Return (X, Y) of the center of cell containing provided text 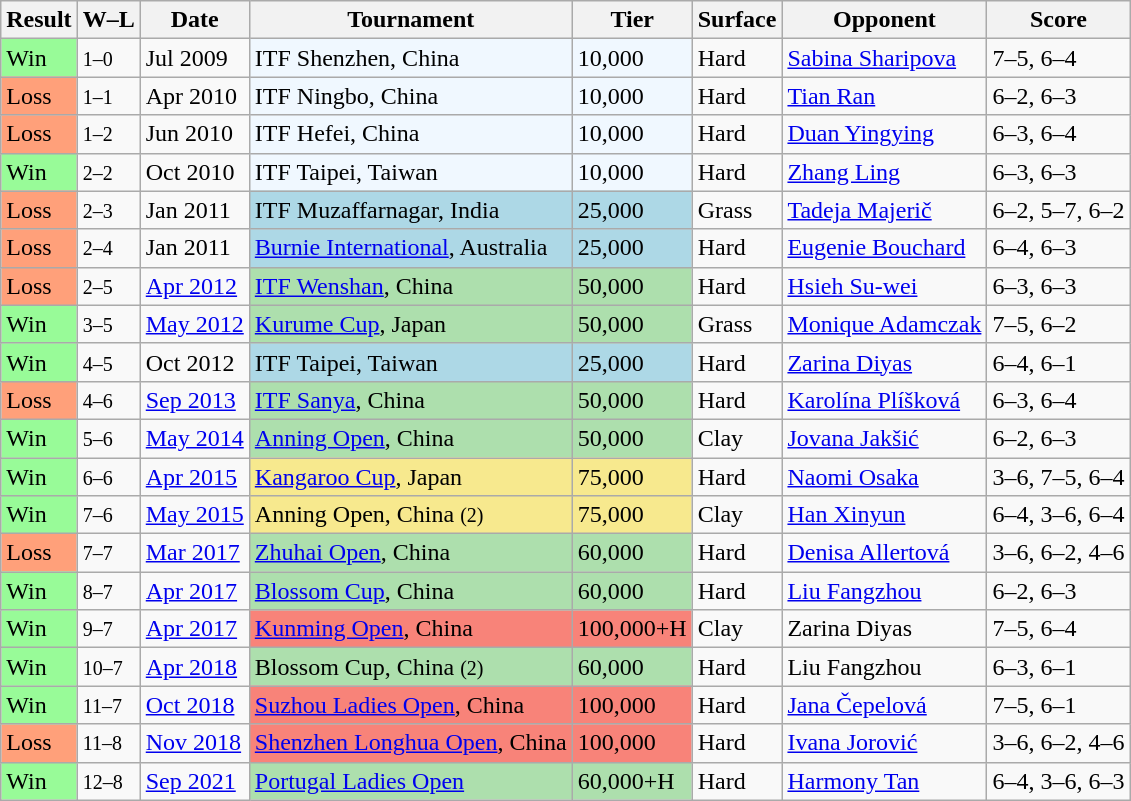
Suzhou Ladies Open, China (410, 705)
3–5 (108, 324)
Apr 2018 (194, 667)
7–5, 6–2 (1058, 324)
Sabina Sharipova (884, 58)
6–4, 6–3 (1058, 248)
1–2 (108, 134)
12–8 (108, 781)
Kangaroo Cup, Japan (410, 477)
ITF Sanya, China (410, 400)
1–1 (108, 96)
Karolína Plíšková (884, 400)
Blossom Cup, China (2) (410, 667)
Ivana Jorović (884, 743)
4–5 (108, 362)
May 2014 (194, 438)
Jovana Jakšić (884, 438)
Zhang Ling (884, 172)
Oct 2012 (194, 362)
Jana Čepelová (884, 705)
Apr 2010 (194, 96)
May 2012 (194, 324)
2–3 (108, 210)
10–7 (108, 667)
Tian Ran (884, 96)
2–4 (108, 248)
Oct 2010 (194, 172)
Mar 2017 (194, 553)
Hsieh Su-wei (884, 286)
100,000+H (632, 629)
ITF Ningbo, China (410, 96)
May 2015 (194, 515)
ITF Muzaffarnagar, India (410, 210)
2–2 (108, 172)
60,000+H (632, 781)
Tadeja Majerič (884, 210)
6–6 (108, 477)
Jun 2010 (194, 134)
Kurume Cup, Japan (410, 324)
1–0 (108, 58)
7–7 (108, 553)
Date (194, 20)
Naomi Osaka (884, 477)
Harmony Tan (884, 781)
Apr 2015 (194, 477)
Score (1058, 20)
ITF Wenshan, China (410, 286)
2–5 (108, 286)
Duan Yingying (884, 134)
Kunming Open, China (410, 629)
Apr 2012 (194, 286)
6–4, 3–6, 6–4 (1058, 515)
5–6 (108, 438)
Oct 2018 (194, 705)
Denisa Allertová (884, 553)
Opponent (884, 20)
Portugal Ladies Open (410, 781)
Anning Open, China (2) (410, 515)
Surface (737, 20)
Burnie International, Australia (410, 248)
11–8 (108, 743)
3–6, 7–5, 6–4 (1058, 477)
Result (39, 20)
Sep 2013 (194, 400)
4–6 (108, 400)
7–6 (108, 515)
Shenzhen Longhua Open, China (410, 743)
ITF Hefei, China (410, 134)
Anning Open, China (410, 438)
ITF Shenzhen, China (410, 58)
Blossom Cup, China (410, 591)
6–3, 6–1 (1058, 667)
Han Xinyun (884, 515)
Jul 2009 (194, 58)
11–7 (108, 705)
Sep 2021 (194, 781)
Monique Adamczak (884, 324)
W–L (108, 20)
Nov 2018 (194, 743)
7–5, 6–1 (1058, 705)
Zhuhai Open, China (410, 553)
9–7 (108, 629)
8–7 (108, 591)
Tier (632, 20)
6–2, 5–7, 6–2 (1058, 210)
Eugenie Bouchard (884, 248)
6–4, 6–1 (1058, 362)
6–4, 3–6, 6–3 (1058, 781)
Tournament (410, 20)
